From the cell containing the given text, extract its center point as (x, y) coordinate. 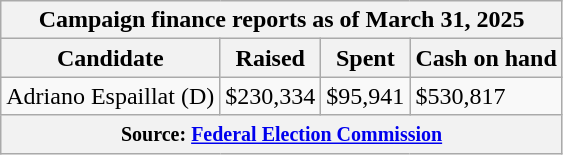
Adriano Espaillat (D) (110, 96)
$530,817 (486, 96)
Raised (270, 58)
Cash on hand (486, 58)
Campaign finance reports as of March 31, 2025 (282, 20)
$95,941 (366, 96)
Spent (366, 58)
$230,334 (270, 96)
Candidate (110, 58)
Source: Federal Election Commission (282, 134)
